Search for the cell housing the specified text and yield its (X, Y) center coordinate. 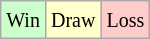
Draw (72, 20)
Win (24, 20)
Loss (126, 20)
